Return the [x, y] coordinate for the center point of the cell that contains the specified text.  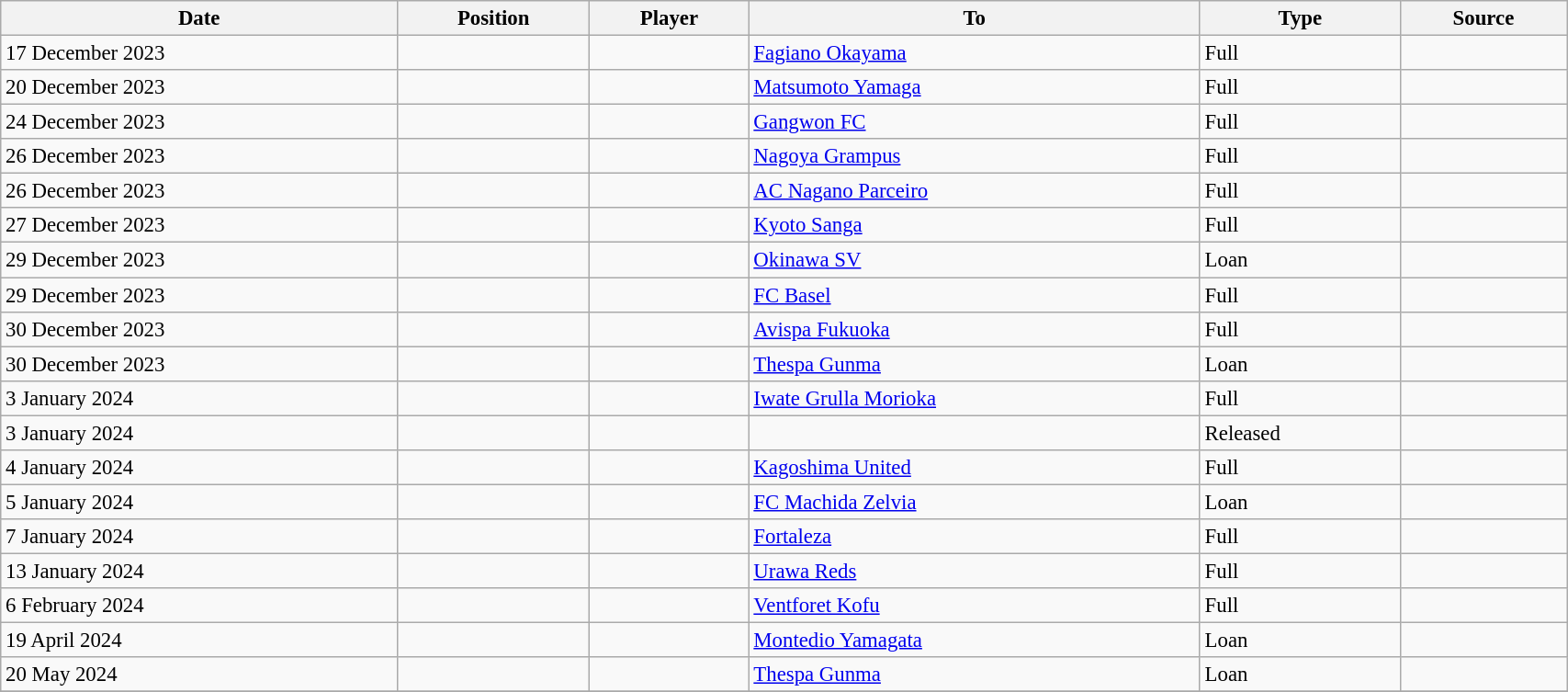
Okinawa SV [974, 260]
FC Basel [974, 295]
7 January 2024 [199, 537]
Kyoto Sanga [974, 225]
Kagoshima United [974, 468]
AC Nagano Parceiro [974, 191]
Urawa Reds [974, 571]
Type [1300, 18]
FC Machida Zelvia [974, 502]
Matsumoto Yamaga [974, 87]
To [974, 18]
Ventforet Kofu [974, 606]
Player [669, 18]
6 February 2024 [199, 606]
Fortaleza [974, 537]
Avispa Fukuoka [974, 329]
Released [1300, 433]
20 December 2023 [199, 87]
Montedio Yamagata [974, 641]
13 January 2024 [199, 571]
Iwate Grulla Morioka [974, 398]
5 January 2024 [199, 502]
Position [494, 18]
24 December 2023 [199, 122]
Source [1483, 18]
20 May 2024 [199, 675]
27 December 2023 [199, 225]
4 January 2024 [199, 468]
Fagiano Okayama [974, 53]
19 April 2024 [199, 641]
Gangwon FC [974, 122]
Nagoya Grampus [974, 156]
17 December 2023 [199, 53]
Date [199, 18]
